Locate the cell with the specified text and output its (x, y) center coordinate. 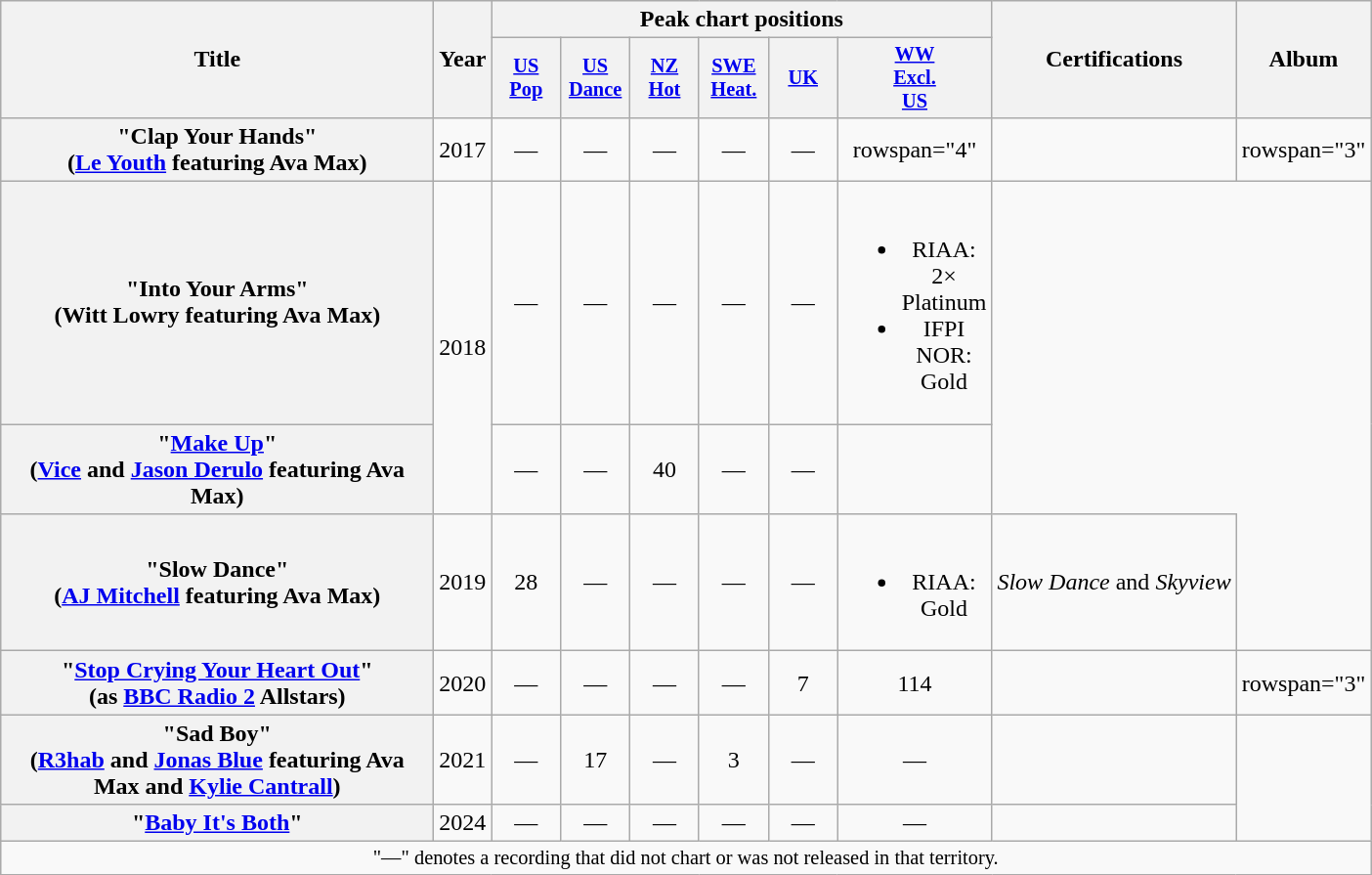
"—" denotes a recording that did not chart or was not released in that territory. (686, 858)
114 (915, 682)
"Baby It's Both" (217, 823)
"Sad Boy"(R3hab and Jonas Blue featuring Ava Max and Kylie Cantrall) (217, 760)
USPop (526, 78)
40 (665, 469)
2024 (463, 823)
Year (463, 60)
"Slow Dance"(AJ Mitchell featuring Ava Max) (217, 583)
Certifications (1114, 60)
RIAA: Gold (915, 583)
2019 (463, 583)
3 (733, 760)
NZHot (665, 78)
7 (803, 682)
Slow Dance and Skyview (1114, 583)
Peak chart positions (742, 20)
"Clap Your Hands"(Le Youth featuring Ava Max) (217, 149)
2017 (463, 149)
RIAA: 2× PlatinumIFPI NOR: Gold (915, 303)
17 (596, 760)
USDance (596, 78)
Album (1304, 60)
UK (803, 78)
"Stop Crying Your Heart Out"(as BBC Radio 2 Allstars) (217, 682)
2018 (463, 348)
28 (526, 583)
"Into Your Arms"(Witt Lowry featuring Ava Max) (217, 303)
2020 (463, 682)
rowspan="4" (915, 149)
SWEHeat. (733, 78)
WWExcl.US (915, 78)
2021 (463, 760)
Title (217, 60)
"Make Up"(Vice and Jason Derulo featuring Ava Max) (217, 469)
